Extract the (X, Y) coordinate from the center of the cell holding the provided text.  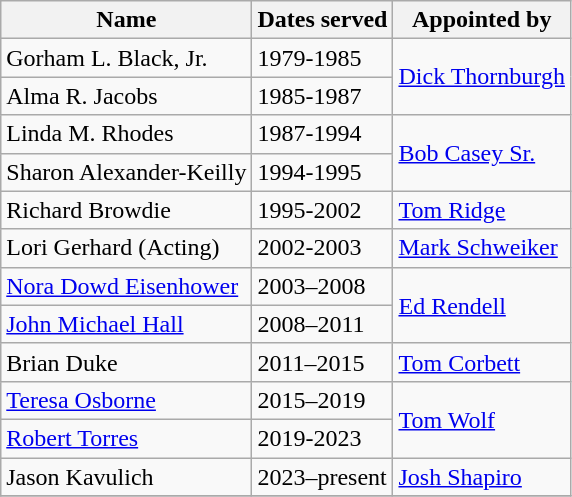
2011–2015 (322, 362)
1995-2002 (322, 210)
Sharon Alexander-Keilly (126, 172)
Jason Kavulich (126, 477)
2023–present (322, 477)
Tom Ridge (482, 210)
Dick Thornburgh (482, 77)
Dates served (322, 20)
1994-1995 (322, 172)
Richard Browdie (126, 210)
Mark Schweiker (482, 248)
2008–2011 (322, 324)
2003–2008 (322, 286)
Tom Wolf (482, 419)
1985-1987 (322, 96)
Name (126, 20)
2019-2023 (322, 438)
Lori Gerhard (Acting) (126, 248)
Nora Dowd Eisenhower (126, 286)
Appointed by (482, 20)
John Michael Hall (126, 324)
Josh Shapiro (482, 477)
Ed Rendell (482, 305)
1979-1985 (322, 58)
2015–2019 (322, 400)
Robert Torres (126, 438)
Brian Duke (126, 362)
Bob Casey Sr. (482, 153)
Gorham L. Black, Jr. (126, 58)
Tom Corbett (482, 362)
Alma R. Jacobs (126, 96)
1987-1994 (322, 134)
Linda M. Rhodes (126, 134)
2002-2003 (322, 248)
Teresa Osborne (126, 400)
